Extract the [x, y] coordinate from the center of the cell holding the provided text.  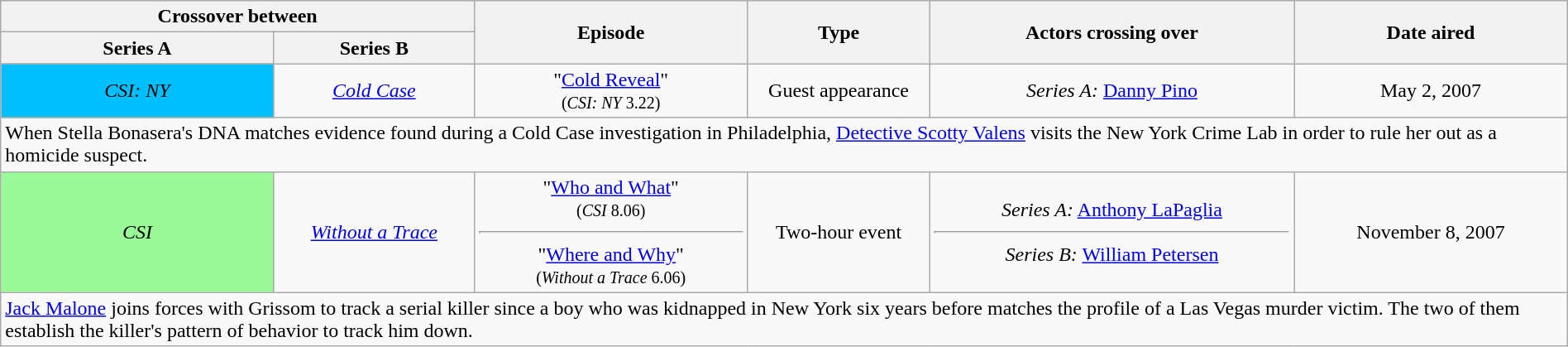
Actors crossing over [1111, 32]
Series B [374, 48]
"Who and What"(CSI 8.06)"Where and Why"(Without a Trace 6.06) [610, 232]
CSI [137, 232]
Two-hour event [839, 232]
Type [839, 32]
Series A: Anthony LaPagliaSeries B: William Petersen [1111, 232]
Series A [137, 48]
Without a Trace [374, 232]
May 2, 2007 [1431, 91]
Cold Case [374, 91]
"Cold Reveal"(CSI: NY 3.22) [610, 91]
Guest appearance [839, 91]
Series A: Danny Pino [1111, 91]
Episode [610, 32]
Crossover between [238, 17]
CSI: NY [137, 91]
November 8, 2007 [1431, 232]
Date aired [1431, 32]
